Locate the cell with the specified text and output its [X, Y] center coordinate. 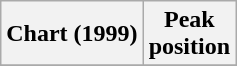
Peakposition [189, 34]
Chart (1999) [72, 34]
